Identify which cell holds the provided text, then report its [X, Y] central coordinate. 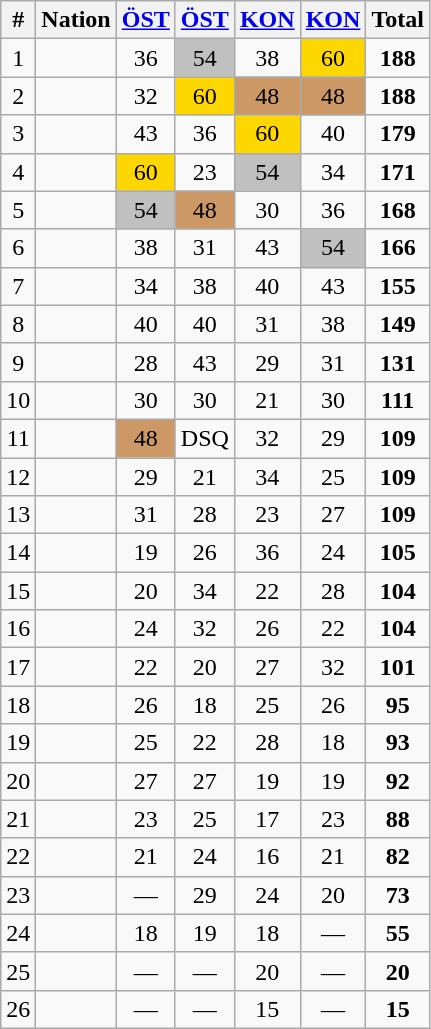
105 [398, 553]
3 [18, 134]
88 [398, 819]
Total [398, 20]
111 [398, 400]
4 [18, 172]
73 [398, 895]
155 [398, 286]
# [18, 20]
14 [18, 553]
92 [398, 781]
10 [18, 400]
5 [18, 210]
55 [398, 933]
149 [398, 324]
2 [18, 96]
95 [398, 705]
Nation [76, 20]
6 [18, 248]
101 [398, 667]
8 [18, 324]
DSQ [204, 438]
9 [18, 362]
1 [18, 58]
168 [398, 210]
166 [398, 248]
179 [398, 134]
93 [398, 743]
11 [18, 438]
131 [398, 362]
171 [398, 172]
82 [398, 857]
7 [18, 286]
12 [18, 477]
13 [18, 515]
